Detect which cell encompasses the target text, then output its (X, Y) center coordinate. 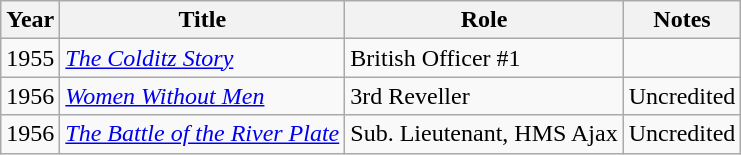
Year (30, 20)
Women Without Men (202, 96)
The Battle of the River Plate (202, 134)
Notes (682, 20)
Title (202, 20)
British Officer #1 (484, 58)
The Colditz Story (202, 58)
1955 (30, 58)
Role (484, 20)
3rd Reveller (484, 96)
Sub. Lieutenant, HMS Ajax (484, 134)
